Search for the cell housing the specified text and yield its [X, Y] center coordinate. 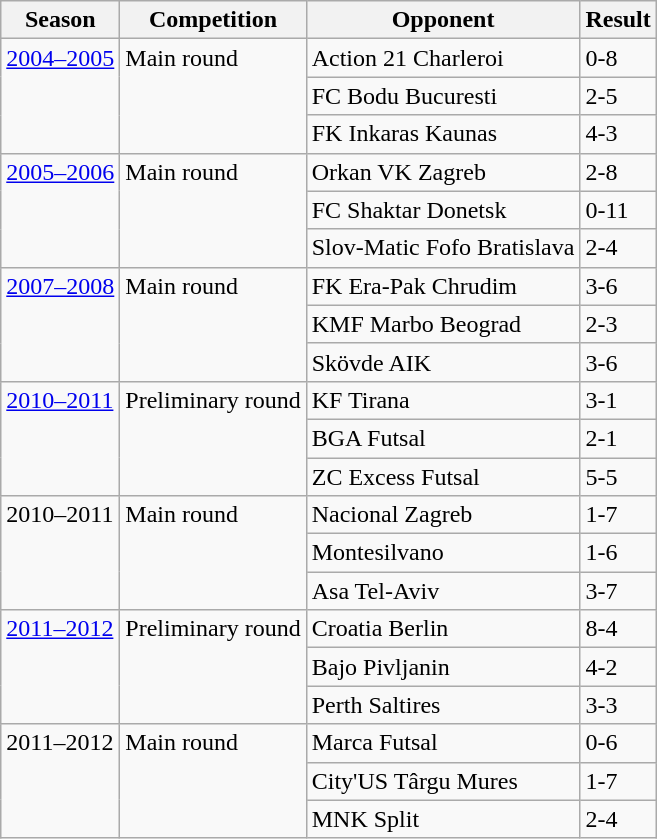
5-5 [618, 477]
0-6 [618, 743]
3-1 [618, 400]
Skövde AIK [443, 362]
KMF Marbo Beograd [443, 324]
Slov-Matic Fofo Bratislava [443, 248]
2-3 [618, 324]
FC Bodu Bucuresti [443, 96]
Season [60, 20]
Perth Saltires [443, 705]
Asa Tel-Aviv [443, 591]
2004–2005 [60, 96]
FK Inkaras Kaunas [443, 134]
FC Shaktar Donetsk [443, 210]
Marca Futsal [443, 743]
3-7 [618, 591]
2-8 [618, 172]
Bajo Pivljanin [443, 667]
Montesilvano [443, 553]
City'US Târgu Mures [443, 781]
Opponent [443, 20]
BGA Futsal [443, 438]
ZC Excess Futsal [443, 477]
1-6 [618, 553]
Orkan VK Zagreb [443, 172]
KF Tirana [443, 400]
FK Era-Pak Chrudim [443, 286]
Competition [213, 20]
2005–2006 [60, 210]
4-2 [618, 667]
3-3 [618, 705]
0-8 [618, 58]
Nacional Zagreb [443, 515]
Croatia Berlin [443, 629]
Result [618, 20]
MNK Split [443, 819]
Action 21 Charleroi [443, 58]
0-11 [618, 210]
8-4 [618, 629]
2-1 [618, 438]
4-3 [618, 134]
2007–2008 [60, 324]
2-5 [618, 96]
